Determine the (x, y) coordinate at the center of the cell enclosing the given text.  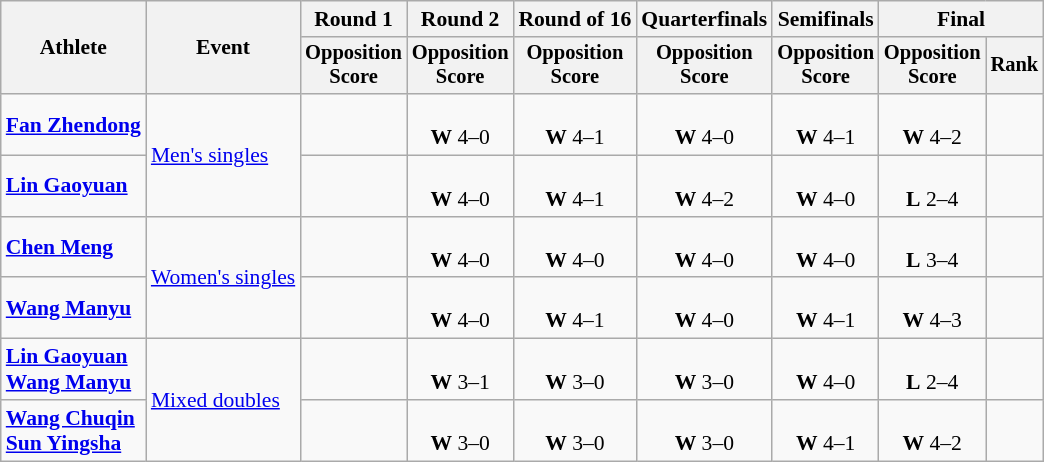
Wang Manyu (74, 308)
Athlete (74, 48)
Women's singles (223, 278)
Quarterfinals (704, 19)
Round of 16 (574, 19)
Wang ChuqinSun Yingsha (74, 430)
Event (223, 48)
Final (961, 19)
W 3–1 (460, 370)
Lin GaoyuanWang Manyu (74, 370)
Fan Zhendong (74, 124)
W 4–3 (932, 308)
L 3–4 (932, 248)
Mixed doubles (223, 400)
Men's singles (223, 155)
Round 1 (354, 19)
Semifinals (826, 19)
Rank (1015, 66)
Lin Gaoyuan (74, 186)
Chen Meng (74, 248)
Round 2 (460, 19)
